Search for the cell housing the specified text and yield its (X, Y) center coordinate. 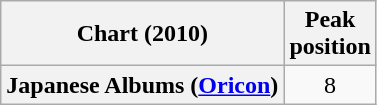
Peakposition (330, 34)
8 (330, 85)
Japanese Albums (Oricon) (142, 85)
Chart (2010) (142, 34)
